Locate the cell with the specified text and output its [x, y] center coordinate. 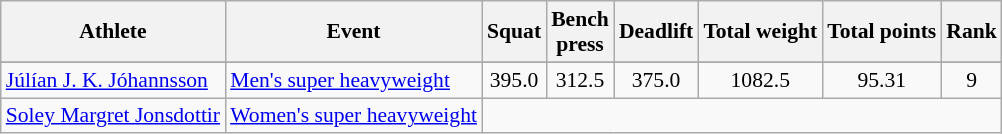
1082.5 [760, 80]
Total points [882, 32]
Athlete [113, 32]
Event [354, 32]
312.5 [580, 80]
Men's super heavyweight [354, 80]
9 [972, 80]
Total weight [760, 32]
Júlían J. K. Jóhannsson [113, 80]
95.31 [882, 80]
Benchpress [580, 32]
Squat [514, 32]
Rank [972, 32]
Women's super heavyweight [354, 116]
395.0 [514, 80]
Soley Margret Jonsdottir [113, 116]
Deadlift [656, 32]
375.0 [656, 80]
